Provide the (X, Y) coordinate of the cell's center where the given text is located.  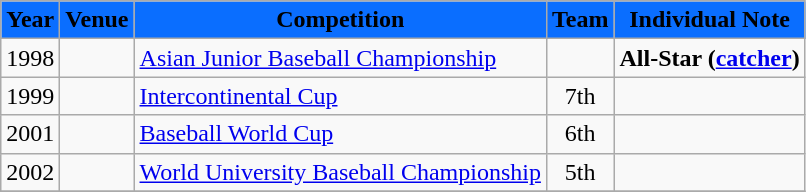
Venue (97, 20)
Baseball World Cup (340, 134)
Competition (340, 20)
5th (580, 172)
6th (580, 134)
7th (580, 96)
Asian Junior Baseball Championship (340, 58)
Team (580, 20)
World University Baseball Championship (340, 172)
Individual Note (710, 20)
Year (30, 20)
1999 (30, 96)
Intercontinental Cup (340, 96)
2001 (30, 134)
1998 (30, 58)
All-Star (catcher) (710, 58)
2002 (30, 172)
